Provide the (X, Y) coordinate of the cell's center where the given text is located.  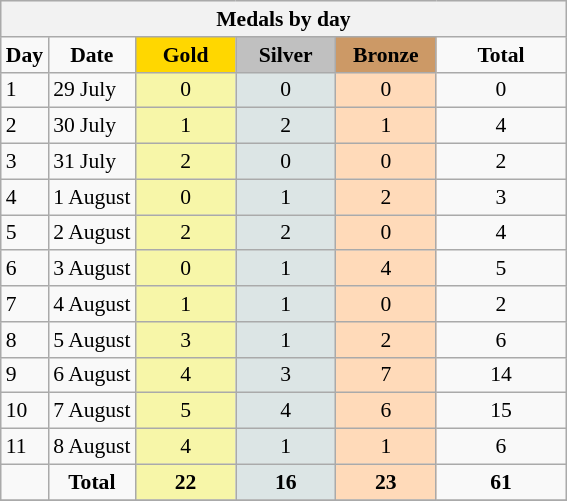
30 July (92, 126)
4 August (92, 304)
Medals by day (284, 19)
11 (24, 447)
23 (386, 482)
2 August (92, 233)
31 July (92, 162)
3 August (92, 269)
29 July (92, 90)
8 (24, 340)
7 August (92, 411)
15 (501, 411)
16 (286, 482)
Gold (186, 55)
61 (501, 482)
22 (186, 482)
6 August (92, 375)
8 August (92, 447)
Bronze (386, 55)
Day (24, 55)
Silver (286, 55)
Date (92, 55)
14 (501, 375)
9 (24, 375)
10 (24, 411)
1 August (92, 197)
5 August (92, 340)
